Extract the (X, Y) coordinate from the center of the cell holding the provided text.  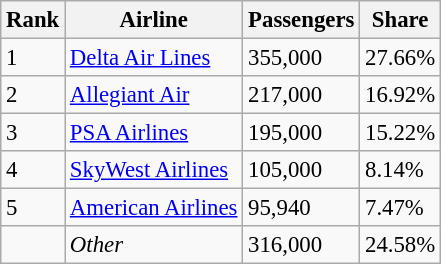
8.14% (400, 170)
Delta Air Lines (154, 58)
105,000 (302, 170)
15.22% (400, 133)
7.47% (400, 208)
Passengers (302, 20)
Airline (154, 20)
217,000 (302, 95)
27.66% (400, 58)
1 (33, 58)
PSA Airlines (154, 133)
2 (33, 95)
Other (154, 245)
3 (33, 133)
Share (400, 20)
Rank (33, 20)
24.58% (400, 245)
Allegiant Air (154, 95)
355,000 (302, 58)
16.92% (400, 95)
5 (33, 208)
95,940 (302, 208)
American Airlines (154, 208)
SkyWest Airlines (154, 170)
4 (33, 170)
316,000 (302, 245)
195,000 (302, 133)
